Search for the cell housing the specified text and yield its (x, y) center coordinate. 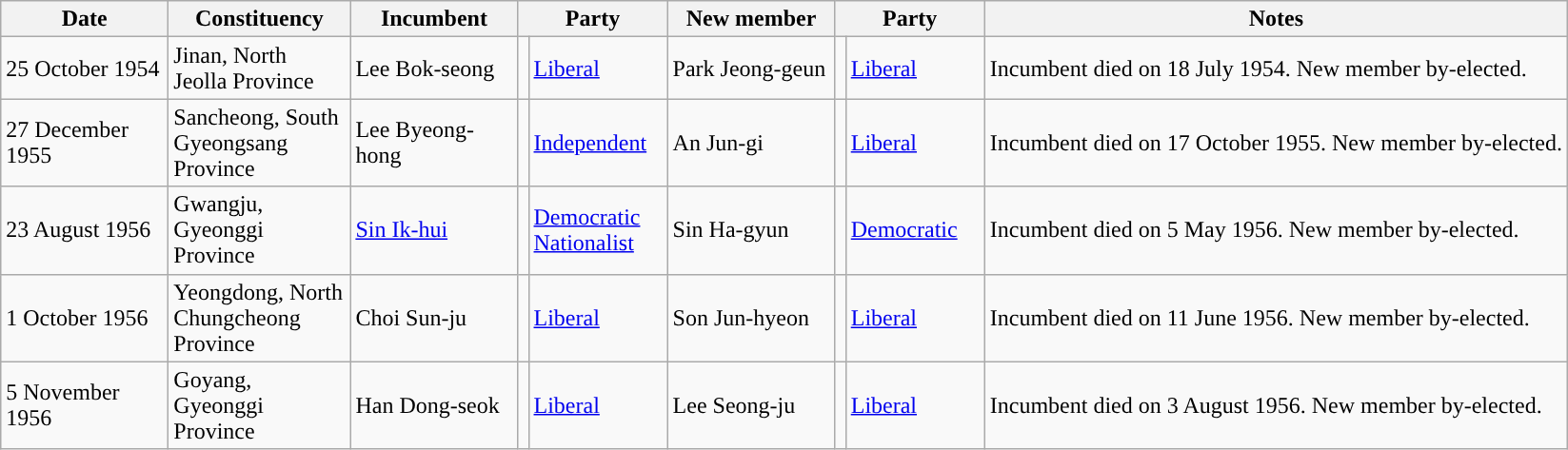
Sin Ik-hui (434, 230)
1 October 1956 (85, 318)
Lee Seong-ju (751, 405)
Jinan, North Jeolla Province (259, 68)
25 October 1954 (85, 68)
Lee Byeong-hong (434, 143)
Notes (1276, 19)
Choi Sun-ju (434, 318)
5 November 1956 (85, 405)
Yeongdong, North Chungcheong Province (259, 318)
Constituency (259, 19)
Date (85, 19)
Park Jeong-geun (751, 68)
Gwangju, Gyeonggi Province (259, 230)
Han Dong-seok (434, 405)
Incumbent (434, 19)
New member (751, 19)
Goyang, Gyeonggi Province (259, 405)
Democratic Nationalist (598, 230)
Incumbent died on 17 October 1955. New member by-elected. (1276, 143)
Incumbent died on 18 July 1954. New member by-elected. (1276, 68)
Lee Bok-seong (434, 68)
An Jun-gi (751, 143)
Sancheong, South Gyeongsang Province (259, 143)
Independent (598, 143)
Sin Ha-gyun (751, 230)
Incumbent died on 5 May 1956. New member by-elected. (1276, 230)
Democratic (915, 230)
Son Jun-hyeon (751, 318)
27 December 1955 (85, 143)
Incumbent died on 3 August 1956. New member by-elected. (1276, 405)
23 August 1956 (85, 230)
Incumbent died on 11 June 1956. New member by-elected. (1276, 318)
